From the cell containing the given text, extract its center point as (X, Y) coordinate. 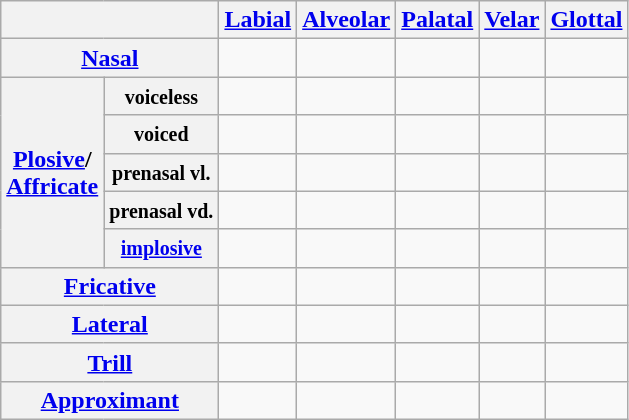
Alveolar (346, 20)
Approximant (110, 400)
prenasal vd. (162, 210)
prenasal vl. (162, 172)
Trill (110, 362)
Lateral (110, 324)
Nasal (110, 58)
Labial (258, 20)
Glottal (586, 20)
Fricative (110, 286)
Plosive/Affricate (52, 172)
voiceless (162, 96)
Velar (512, 20)
Palatal (438, 20)
voiced (162, 134)
implosive (162, 248)
